For the text-containing cell, return its midpoint in (X, Y) coordinate format. 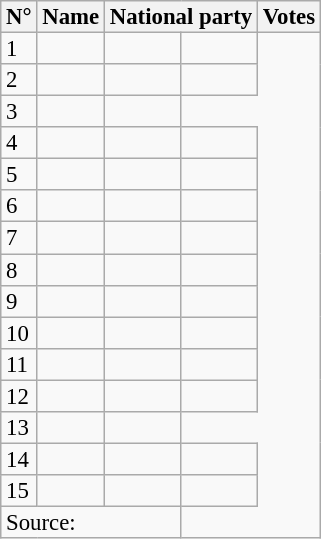
14 (19, 459)
12 (19, 396)
8 (19, 270)
10 (19, 333)
6 (19, 206)
N° (19, 17)
7 (19, 238)
Votes (288, 17)
National party (180, 17)
2 (19, 80)
5 (19, 175)
3 (19, 112)
11 (19, 364)
Source: (91, 522)
15 (19, 491)
Name (71, 17)
13 (19, 428)
4 (19, 143)
1 (19, 49)
9 (19, 301)
